Search for the cell housing the specified text and yield its (X, Y) center coordinate. 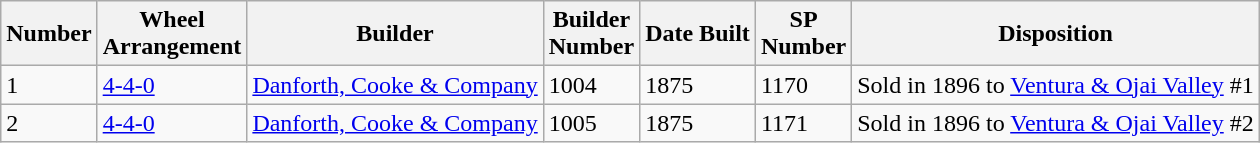
Builder (395, 34)
Number (49, 34)
Disposition (1056, 34)
BuilderNumber (591, 34)
1 (49, 85)
1004 (591, 85)
1171 (803, 123)
2 (49, 123)
WheelArrangement (172, 34)
1170 (803, 85)
Date Built (698, 34)
SPNumber (803, 34)
1005 (591, 123)
Sold in 1896 to Ventura & Ojai Valley #1 (1056, 85)
Sold in 1896 to Ventura & Ojai Valley #2 (1056, 123)
